Determine the [x, y] coordinate at the center of the cell enclosing the given text.  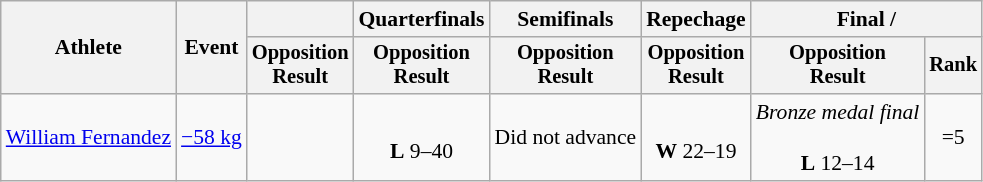
Athlete [88, 48]
Semifinals [566, 19]
−58 kg [212, 138]
W 22–19 [696, 138]
L 9–40 [422, 138]
Event [212, 48]
Bronze medal finalL 12–14 [838, 138]
Final / [866, 19]
William Fernandez [88, 138]
=5 [953, 138]
Repechage [696, 19]
Did not advance [566, 138]
Rank [953, 66]
Quarterfinals [422, 19]
